Identify which cell holds the provided text, then report its (x, y) central coordinate. 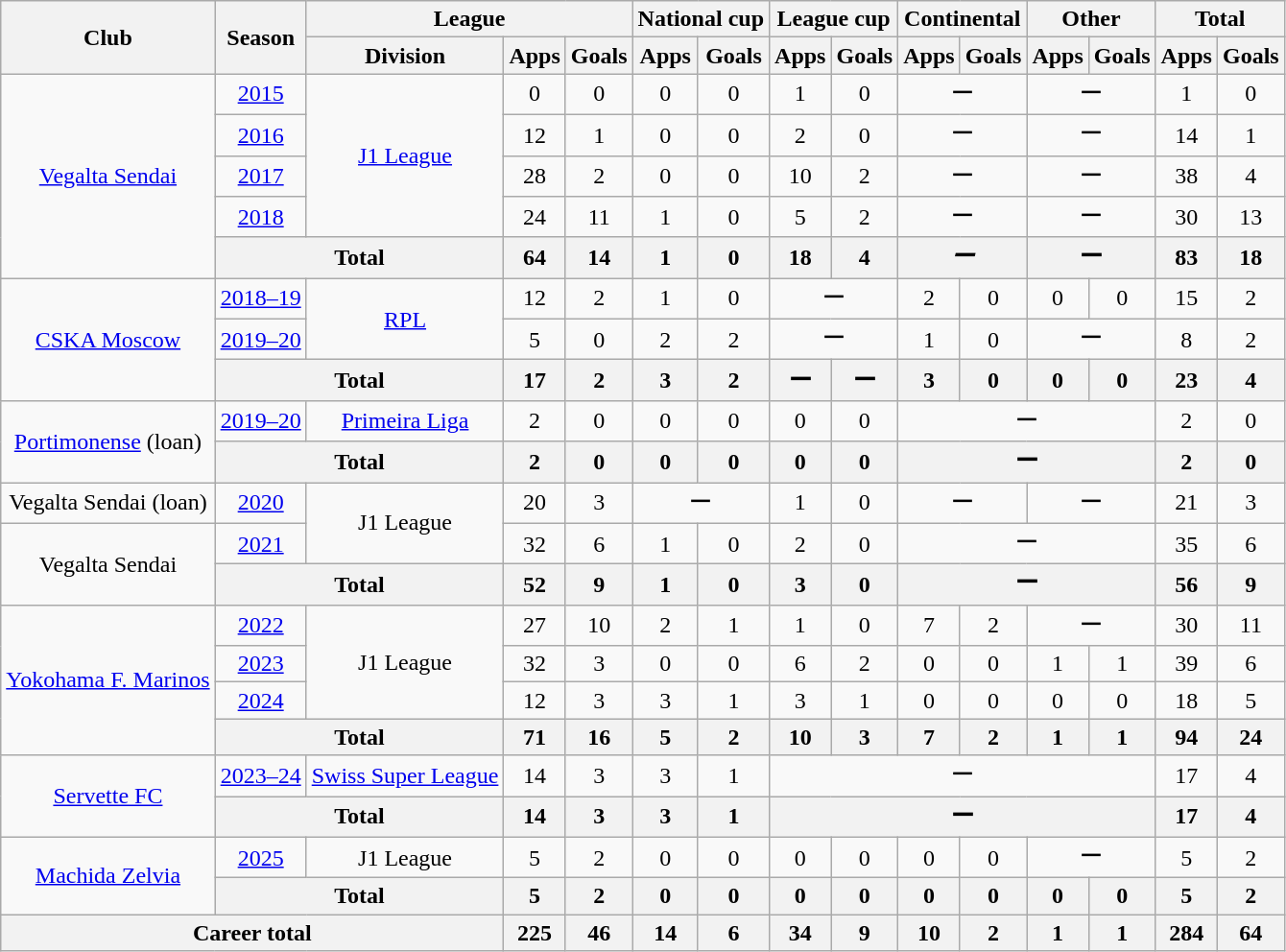
CSKA Moscow (107, 340)
Machida Zelvia (107, 875)
2018 (261, 217)
Vegalta Sendai (loan) (107, 503)
Continental (963, 19)
League cup (834, 19)
2018–19 (261, 299)
2017 (261, 177)
2021 (261, 543)
RPL (405, 319)
Yokohama F. Marinos (107, 679)
28 (535, 177)
2020 (261, 503)
16 (599, 737)
2023–24 (261, 775)
23 (1186, 380)
Portimonense (loan) (107, 441)
2022 (261, 626)
Division (405, 56)
39 (1186, 664)
Season (261, 37)
2023 (261, 664)
2025 (261, 858)
Primeira Liga (405, 420)
225 (535, 933)
Other (1091, 19)
34 (800, 933)
52 (535, 585)
20 (535, 503)
Club (107, 37)
National cup (701, 19)
27 (535, 626)
35 (1186, 543)
League (469, 19)
284 (1186, 933)
Servette FC (107, 797)
2015 (261, 94)
71 (535, 737)
2016 (261, 134)
Swiss Super League (405, 775)
15 (1186, 299)
Career total (252, 933)
56 (1186, 585)
2024 (261, 701)
94 (1186, 737)
8 (1186, 340)
46 (599, 933)
21 (1186, 503)
83 (1186, 257)
38 (1186, 177)
13 (1250, 217)
